From the cell containing the given text, extract its center point as [x, y] coordinate. 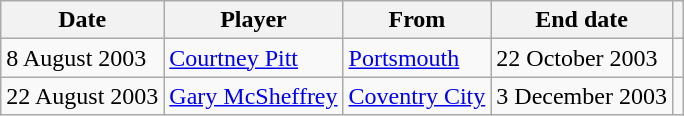
3 December 2003 [582, 96]
Gary McSheffrey [254, 96]
Portsmouth [417, 58]
Date [82, 20]
End date [582, 20]
22 October 2003 [582, 58]
Coventry City [417, 96]
From [417, 20]
Courtney Pitt [254, 58]
Player [254, 20]
8 August 2003 [82, 58]
22 August 2003 [82, 96]
